Provide the (X, Y) coordinate of the cell's center where the given text is located.  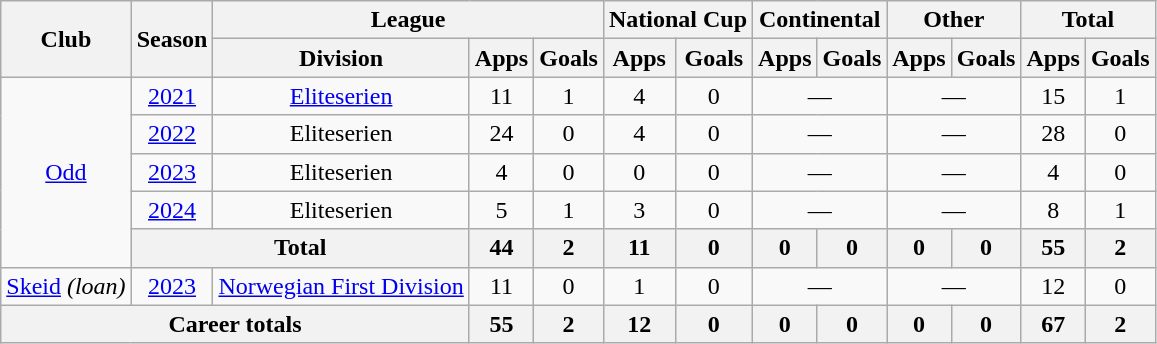
2022 (172, 134)
Skeid (loan) (66, 286)
Season (172, 39)
8 (1053, 210)
28 (1053, 134)
Norwegian First Division (341, 286)
Club (66, 39)
2024 (172, 210)
Continental (820, 20)
15 (1053, 96)
Odd (66, 172)
Other (954, 20)
24 (501, 134)
67 (1053, 324)
44 (501, 248)
5 (501, 210)
3 (639, 210)
Career totals (236, 324)
League (408, 20)
2021 (172, 96)
Division (341, 58)
National Cup (678, 20)
